Capture the cell that displays the provided text and extract its [x, y] central coordinate. 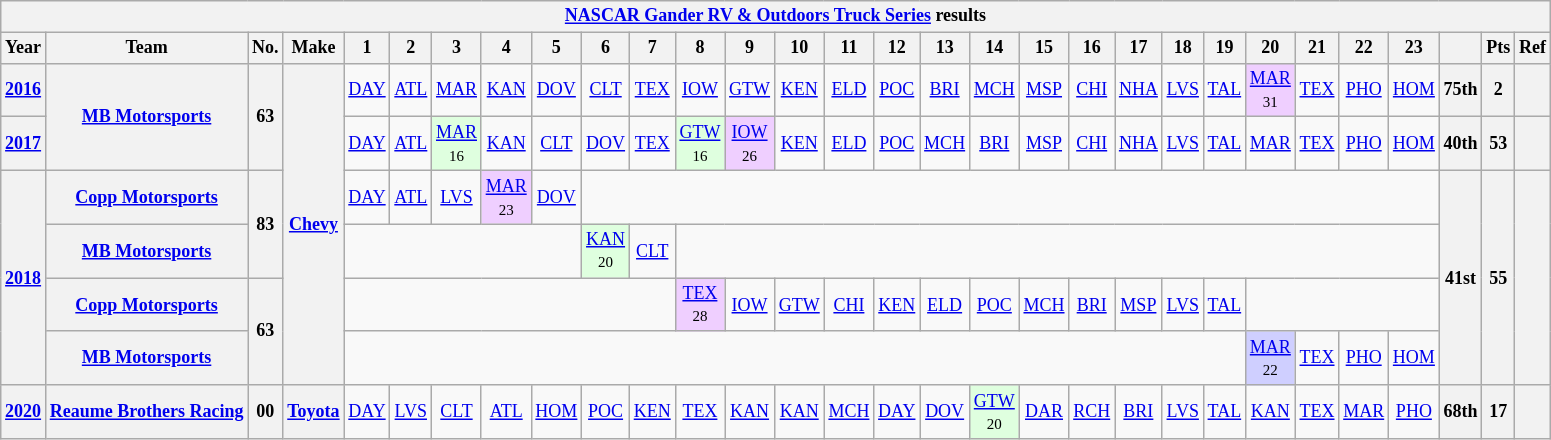
68th [1460, 412]
83 [266, 224]
19 [1224, 48]
NASCAR Gander RV & Outdoors Truck Series results [776, 16]
14 [994, 48]
MAR23 [506, 197]
53 [1498, 144]
10 [799, 48]
MAR22 [1270, 358]
GTW16 [700, 144]
5 [556, 48]
No. [266, 48]
21 [1317, 48]
TEX28 [700, 305]
8 [700, 48]
GTW20 [994, 412]
Chevy [314, 224]
3 [457, 48]
Team [146, 48]
2017 [24, 144]
Make [314, 48]
15 [1044, 48]
75th [1460, 90]
18 [1182, 48]
13 [945, 48]
16 [1092, 48]
12 [897, 48]
Pts [1498, 48]
00 [266, 412]
IOW26 [750, 144]
MAR16 [457, 144]
55 [1498, 278]
4 [506, 48]
DAR [1044, 412]
41st [1460, 278]
2018 [24, 278]
22 [1364, 48]
7 [652, 48]
Year [24, 48]
Ref [1533, 48]
Reaume Brothers Racing [146, 412]
RCH [1092, 412]
23 [1414, 48]
40th [1460, 144]
11 [849, 48]
2020 [24, 412]
6 [606, 48]
2016 [24, 90]
Toyota [314, 412]
KAN20 [606, 251]
9 [750, 48]
20 [1270, 48]
MAR31 [1270, 90]
1 [367, 48]
